Return [X, Y] of the center of cell containing provided text 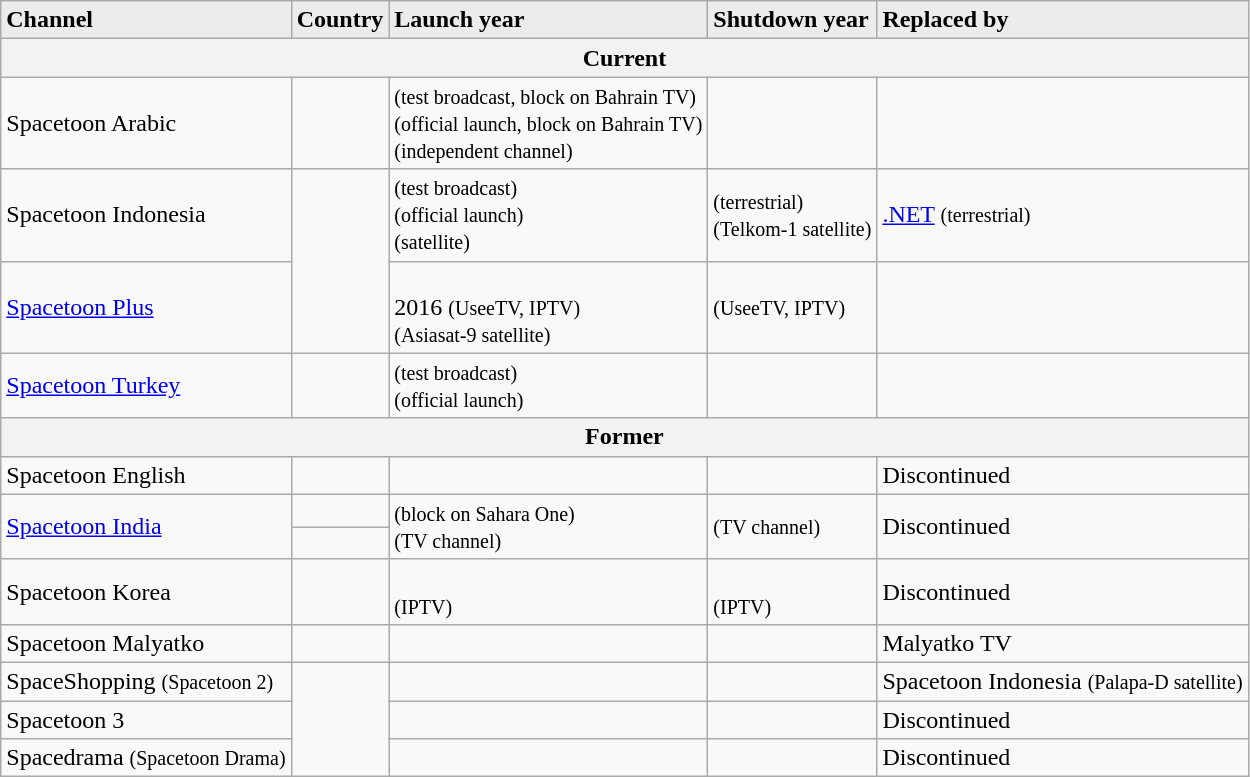
2016 (UseeTV, IPTV) (Asiasat-9 satellite) [548, 307]
(test broadcast) (official launch) (satellite) [548, 215]
Spacedrama (Spacetoon Drama) [146, 758]
(test broadcast) (official launch) [548, 386]
Spacetoon Plus [146, 307]
Spacetoon Korea [146, 592]
(UseeTV, IPTV) [792, 307]
Former [624, 437]
Spacetoon English [146, 475]
Spacetoon 3 [146, 719]
Channel [146, 20]
Malyatko TV [1062, 643]
Spacetoon Arabic [146, 123]
Current [624, 58]
(terrestrial) (Telkom-1 satellite) [792, 215]
Spacetoon Malyatko [146, 643]
Spacetoon India [146, 526]
Spacetoon Indonesia (Palapa-D satellite) [1062, 681]
Shutdown year [792, 20]
SpaceShopping (Spacetoon 2) [146, 681]
Replaced by [1062, 20]
(test broadcast, block on Bahrain TV) (official launch, block on Bahrain TV) (independent channel) [548, 123]
.NET (terrestrial) [1062, 215]
(TV channel) [792, 526]
Spacetoon Indonesia [146, 215]
Country [340, 20]
(block on Sahara One) (TV channel) [548, 526]
Launch year [548, 20]
Spacetoon Turkey [146, 386]
